Return the (x, y) coordinate for the center point of the cell that contains the specified text.  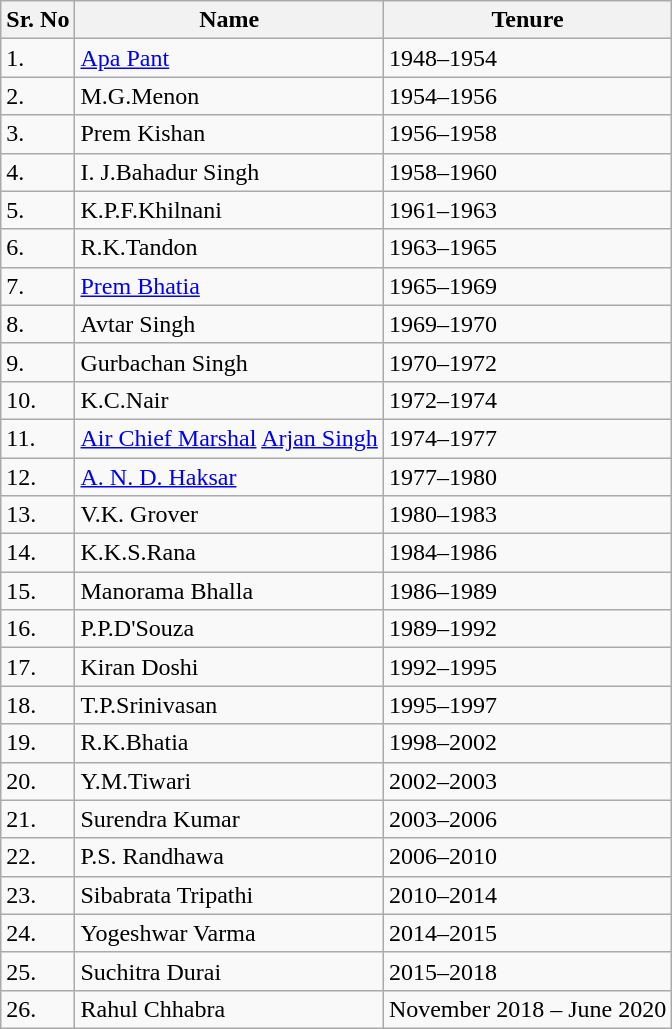
November 2018 – June 2020 (527, 1009)
1989–1992 (527, 629)
1954–1956 (527, 96)
K.C.Nair (229, 400)
M.G.Menon (229, 96)
2006–2010 (527, 857)
Prem Bhatia (229, 286)
R.K.Tandon (229, 248)
Sibabrata Tripathi (229, 895)
P.S. Randhawa (229, 857)
6. (38, 248)
20. (38, 781)
15. (38, 591)
11. (38, 438)
9. (38, 362)
Avtar Singh (229, 324)
4. (38, 172)
3. (38, 134)
1992–1995 (527, 667)
Surendra Kumar (229, 819)
I. J.Bahadur Singh (229, 172)
Suchitra Durai (229, 971)
Kiran Doshi (229, 667)
18. (38, 705)
Air Chief Marshal Arjan Singh (229, 438)
13. (38, 515)
10. (38, 400)
1980–1983 (527, 515)
Name (229, 20)
22. (38, 857)
8. (38, 324)
21. (38, 819)
1. (38, 58)
14. (38, 553)
2002–2003 (527, 781)
Gurbachan Singh (229, 362)
24. (38, 933)
Sr. No (38, 20)
2003–2006 (527, 819)
Rahul Chhabra (229, 1009)
Y.M.Tiwari (229, 781)
1986–1989 (527, 591)
1956–1958 (527, 134)
V.K. Grover (229, 515)
23. (38, 895)
1998–2002 (527, 743)
Apa Pant (229, 58)
1984–1986 (527, 553)
P.P.D'Souza (229, 629)
K.K.S.Rana (229, 553)
1977–1980 (527, 477)
26. (38, 1009)
K.P.F.Khilnani (229, 210)
7. (38, 286)
19. (38, 743)
Prem Kishan (229, 134)
1948–1954 (527, 58)
2. (38, 96)
1961–1963 (527, 210)
25. (38, 971)
17. (38, 667)
12. (38, 477)
A. N. D. Haksar (229, 477)
1970–1972 (527, 362)
1963–1965 (527, 248)
1958–1960 (527, 172)
1995–1997 (527, 705)
5. (38, 210)
16. (38, 629)
1972–1974 (527, 400)
Tenure (527, 20)
1974–1977 (527, 438)
1969–1970 (527, 324)
1965–1969 (527, 286)
2015–2018 (527, 971)
T.P.Srinivasan (229, 705)
R.K.Bhatia (229, 743)
2010–2014 (527, 895)
Manorama Bhalla (229, 591)
Yogeshwar Varma (229, 933)
2014–2015 (527, 933)
